Determine the [X, Y] coordinate at the center of the cell enclosing the given text.  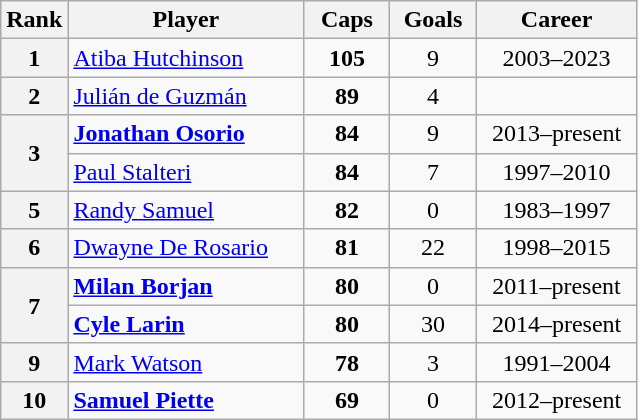
Milan Borjan [186, 286]
78 [347, 362]
2012–present [556, 400]
Career [556, 20]
Julián de Guzmán [186, 96]
Randy Samuel [186, 210]
Atiba Hutchinson [186, 58]
Cyle Larin [186, 324]
Mark Watson [186, 362]
Goals [433, 20]
1997–2010 [556, 172]
1998–2015 [556, 248]
82 [347, 210]
Dwayne De Rosario [186, 248]
2011–present [556, 286]
Paul Stalteri [186, 172]
81 [347, 248]
1983–1997 [556, 210]
Player [186, 20]
6 [34, 248]
Caps [347, 20]
105 [347, 58]
2 [34, 96]
10 [34, 400]
2013–present [556, 134]
Samuel Piette [186, 400]
2003–2023 [556, 58]
5 [34, 210]
30 [433, 324]
Rank [34, 20]
1 [34, 58]
Jonathan Osorio [186, 134]
22 [433, 248]
89 [347, 96]
69 [347, 400]
1991–2004 [556, 362]
2014–present [556, 324]
4 [433, 96]
